Scan for the cell matching the given text and deliver its [x, y] coordinate at center. 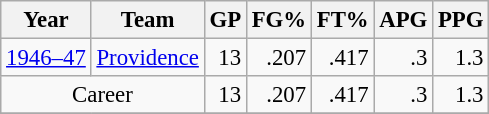
1946–47 [46, 58]
PPG [461, 20]
Providence [148, 58]
GP [225, 20]
Career [102, 95]
FT% [342, 20]
Year [46, 20]
Team [148, 20]
FG% [278, 20]
APG [404, 20]
